Identify which cell holds the provided text, then report its [X, Y] central coordinate. 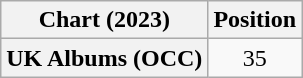
Chart (2023) [104, 20]
UK Albums (OCC) [104, 58]
Position [255, 20]
35 [255, 58]
